Return [X, Y] of the center of cell containing provided text 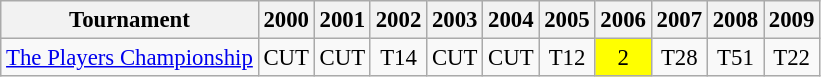
2 [623, 58]
2000 [286, 20]
2001 [342, 20]
T12 [567, 58]
Tournament [130, 20]
T22 [792, 58]
2003 [455, 20]
The Players Championship [130, 58]
T51 [735, 58]
T14 [398, 58]
2002 [398, 20]
2009 [792, 20]
2005 [567, 20]
T28 [679, 58]
2007 [679, 20]
2004 [511, 20]
2006 [623, 20]
2008 [735, 20]
